Find where the given text appears and provide that cell's center as (x, y) coordinate. 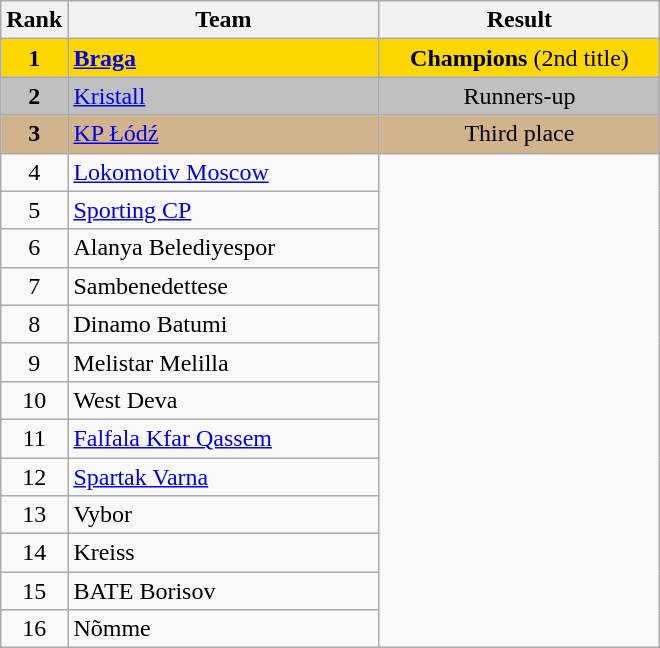
Third place (520, 134)
Spartak Varna (224, 477)
8 (34, 324)
Kristall (224, 96)
Sporting CP (224, 210)
1 (34, 58)
Lokomotiv Moscow (224, 172)
16 (34, 629)
12 (34, 477)
Champions (2nd title) (520, 58)
Team (224, 20)
Result (520, 20)
Nõmme (224, 629)
10 (34, 400)
Melistar Melilla (224, 362)
7 (34, 286)
Kreiss (224, 553)
Alanya Belediyespor (224, 248)
2 (34, 96)
3 (34, 134)
KP Łódź (224, 134)
15 (34, 591)
11 (34, 438)
Vybor (224, 515)
Braga (224, 58)
13 (34, 515)
Rank (34, 20)
9 (34, 362)
5 (34, 210)
Falfala Kfar Qassem (224, 438)
6 (34, 248)
14 (34, 553)
4 (34, 172)
BATE Borisov (224, 591)
Sambenedettese (224, 286)
Dinamo Batumi (224, 324)
Runners-up (520, 96)
West Deva (224, 400)
